Provide the [X, Y] coordinate of the cell's center where the given text is located.  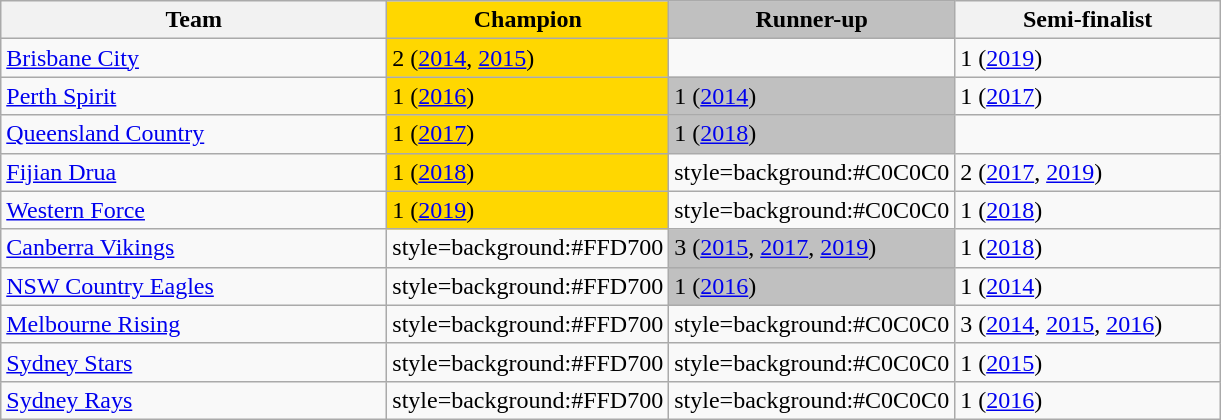
1 (2015) [1088, 362]
Semi-finalist [1088, 20]
Sydney Stars [194, 362]
3 (2014, 2015, 2016) [1088, 324]
Champion [528, 20]
NSW Country Eagles [194, 286]
Runner-up [812, 20]
Sydney Rays [194, 400]
Perth Spirit [194, 96]
2 (2014, 2015) [528, 58]
Brisbane City [194, 58]
Queensland Country [194, 134]
2 (2017, 2019) [1088, 172]
Team [194, 20]
3 (2015, 2017, 2019) [812, 248]
Western Force [194, 210]
Fijian Drua [194, 172]
Canberra Vikings [194, 248]
Melbourne Rising [194, 324]
